Determine the (x, y) coordinate at the center of the cell enclosing the given text.  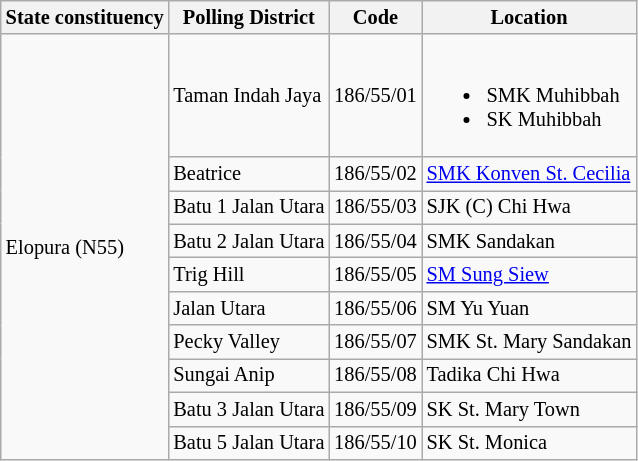
Batu 3 Jalan Utara (248, 409)
Polling District (248, 17)
186/55/10 (375, 443)
Batu 1 Jalan Utara (248, 207)
Taman Indah Jaya (248, 95)
SJK (C) Chi Hwa (530, 207)
State constituency (85, 17)
Trig Hill (248, 274)
Batu 2 Jalan Utara (248, 241)
Jalan Utara (248, 308)
Sungai Anip (248, 375)
186/55/09 (375, 409)
186/55/01 (375, 95)
Batu 5 Jalan Utara (248, 443)
SMK MuhibbahSK Muhibbah (530, 95)
186/55/05 (375, 274)
SK St. Mary Town (530, 409)
186/55/07 (375, 342)
186/55/04 (375, 241)
SM Sung Siew (530, 274)
186/55/08 (375, 375)
SMK St. Mary Sandakan (530, 342)
Beatrice (248, 173)
Code (375, 17)
186/55/03 (375, 207)
186/55/02 (375, 173)
SK St. Monica (530, 443)
186/55/06 (375, 308)
Pecky Valley (248, 342)
Location (530, 17)
Elopura (N55) (85, 246)
SM Yu Yuan (530, 308)
Tadika Chi Hwa (530, 375)
SMK Konven St. Cecilia (530, 173)
SMK Sandakan (530, 241)
